Find where the given text appears and provide that cell's center as (x, y) coordinate. 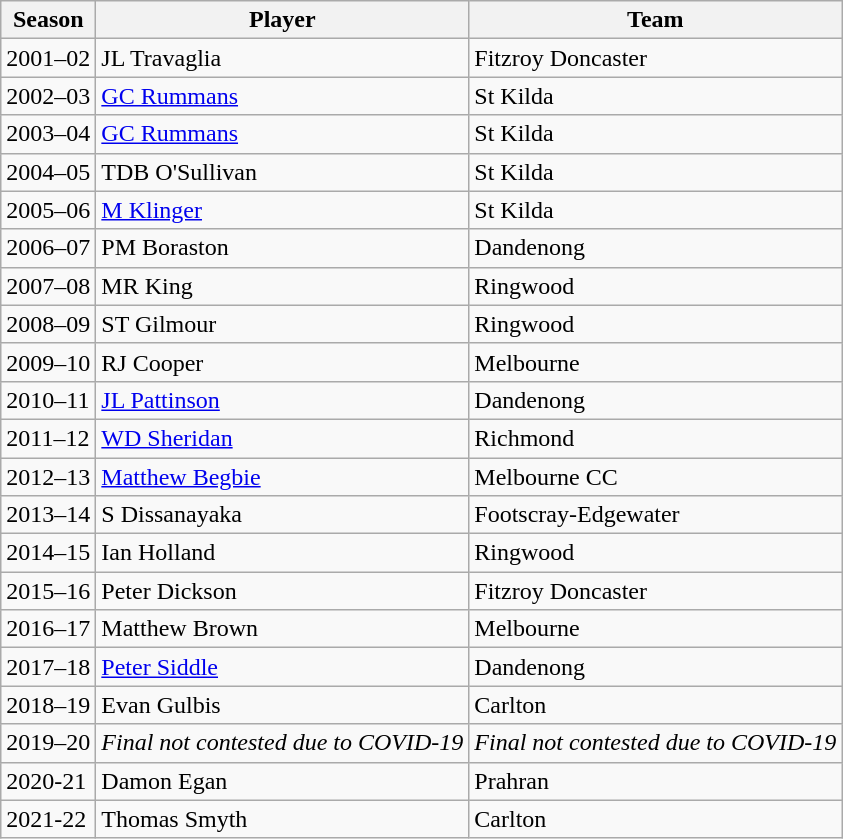
2003–04 (48, 134)
Damon Egan (282, 781)
PM Boraston (282, 248)
Ian Holland (282, 553)
2015–16 (48, 591)
2005–06 (48, 210)
2021-22 (48, 819)
2010–11 (48, 400)
Matthew Begbie (282, 477)
2020-21 (48, 781)
2016–17 (48, 629)
Richmond (656, 438)
Thomas Smyth (282, 819)
JL Travaglia (282, 58)
MR King (282, 286)
Melbourne CC (656, 477)
Evan Gulbis (282, 705)
RJ Cooper (282, 362)
2013–14 (48, 515)
2009–10 (48, 362)
2018–19 (48, 705)
Player (282, 20)
2002–03 (48, 96)
2017–18 (48, 667)
Footscray-Edgewater (656, 515)
2019–20 (48, 743)
2008–09 (48, 324)
Team (656, 20)
Season (48, 20)
Matthew Brown (282, 629)
JL Pattinson (282, 400)
2007–08 (48, 286)
S Dissanayaka (282, 515)
M Klinger (282, 210)
Peter Siddle (282, 667)
2006–07 (48, 248)
Peter Dickson (282, 591)
TDB O'Sullivan (282, 172)
2012–13 (48, 477)
2011–12 (48, 438)
2014–15 (48, 553)
WD Sheridan (282, 438)
2004–05 (48, 172)
2001–02 (48, 58)
Prahran (656, 781)
ST Gilmour (282, 324)
